Find where the given text appears and provide that cell's center as (X, Y) coordinate. 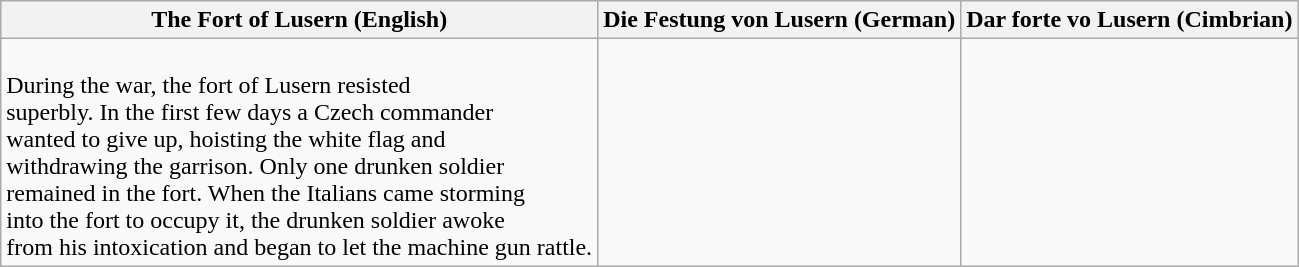
Dar forte vo Lusern (Cimbrian) (1130, 20)
The Fort of Lusern (English) (300, 20)
Die Festung von Lusern (German) (780, 20)
